Capture the cell that displays the provided text and extract its [X, Y] central coordinate. 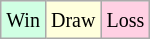
Loss [126, 20]
Draw [72, 20]
Win [24, 20]
